From the cell containing the given text, extract its center point as (X, Y) coordinate. 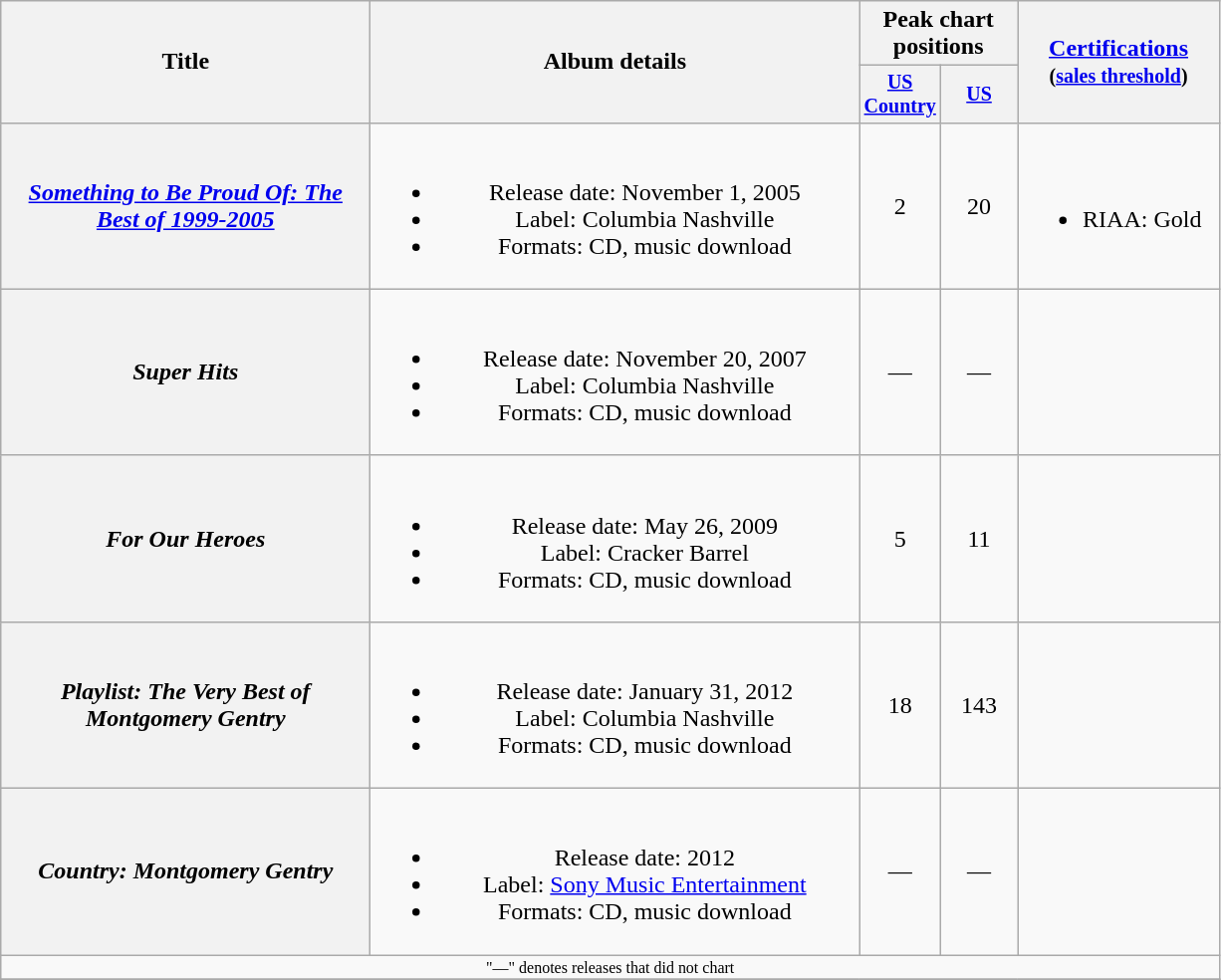
Album details (615, 62)
Release date: May 26, 2009Label: Cracker BarrelFormats: CD, music download (615, 538)
20 (980, 205)
Title (185, 62)
2 (900, 205)
18 (900, 705)
Playlist: The Very Best of Montgomery Gentry (185, 705)
143 (980, 705)
Release date: November 20, 2007Label: Columbia NashvilleFormats: CD, music download (615, 372)
Release date: January 31, 2012Label: Columbia NashvilleFormats: CD, music download (615, 705)
For Our Heroes (185, 538)
Certifications(sales threshold) (1119, 62)
5 (900, 538)
Something to Be Proud Of: The Best of 1999-2005 (185, 205)
US (980, 94)
Peak chartpositions (938, 34)
US Country (900, 94)
"—" denotes releases that did not chart (610, 967)
Country: Montgomery Gentry (185, 872)
Release date: November 1, 2005Label: Columbia NashvilleFormats: CD, music download (615, 205)
Release date: 2012Label: Sony Music EntertainmentFormats: CD, music download (615, 872)
Super Hits (185, 372)
RIAA: Gold (1119, 205)
11 (980, 538)
